Pinpoint the cell where the given text exists, returning its [X, Y] midpoint coordinate. 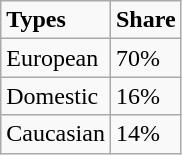
16% [146, 96]
Caucasian [56, 134]
Domestic [56, 96]
European [56, 58]
14% [146, 134]
70% [146, 58]
Share [146, 20]
Types [56, 20]
